Detect which cell encompasses the target text, then output its (x, y) center coordinate. 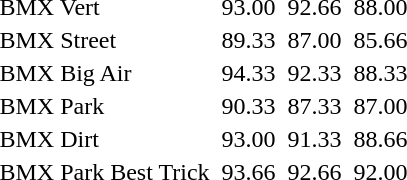
87.33 (314, 106)
91.33 (314, 139)
93.00 (248, 139)
94.33 (248, 73)
92.33 (314, 73)
89.33 (248, 40)
90.33 (248, 106)
87.00 (314, 40)
